Identify which cell holds the provided text, then report its [X, Y] central coordinate. 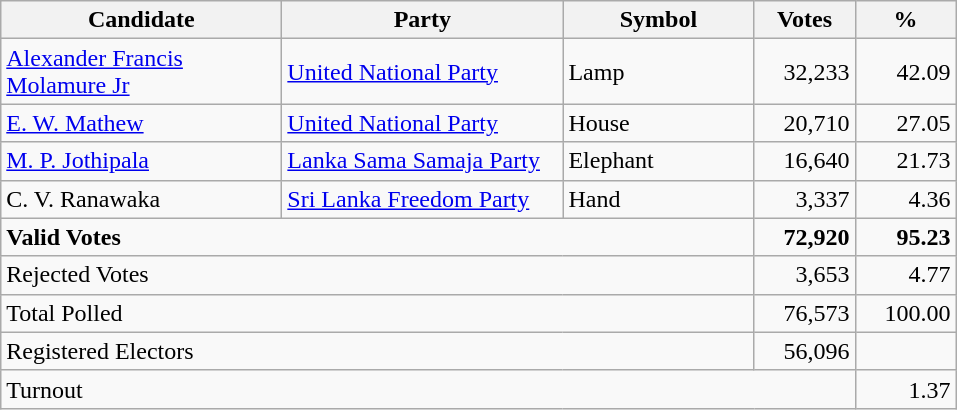
House [658, 123]
95.23 [906, 237]
Sri Lanka Freedom Party [422, 199]
72,920 [804, 237]
Alexander Francis Molamure Jr [142, 72]
Lamp [658, 72]
21.73 [906, 161]
56,096 [804, 351]
4.77 [906, 275]
E. W. Mathew [142, 123]
Votes [804, 20]
76,573 [804, 313]
Total Polled [378, 313]
Party [422, 20]
Valid Votes [378, 237]
100.00 [906, 313]
4.36 [906, 199]
Registered Electors [378, 351]
20,710 [804, 123]
% [906, 20]
3,337 [804, 199]
27.05 [906, 123]
Turnout [428, 389]
Lanka Sama Samaja Party [422, 161]
Symbol [658, 20]
C. V. Ranawaka [142, 199]
42.09 [906, 72]
M. P. Jothipala [142, 161]
3,653 [804, 275]
1.37 [906, 389]
16,640 [804, 161]
Elephant [658, 161]
32,233 [804, 72]
Hand [658, 199]
Candidate [142, 20]
Rejected Votes [378, 275]
